Determine the [x, y] coordinate at the center of the cell enclosing the given text.  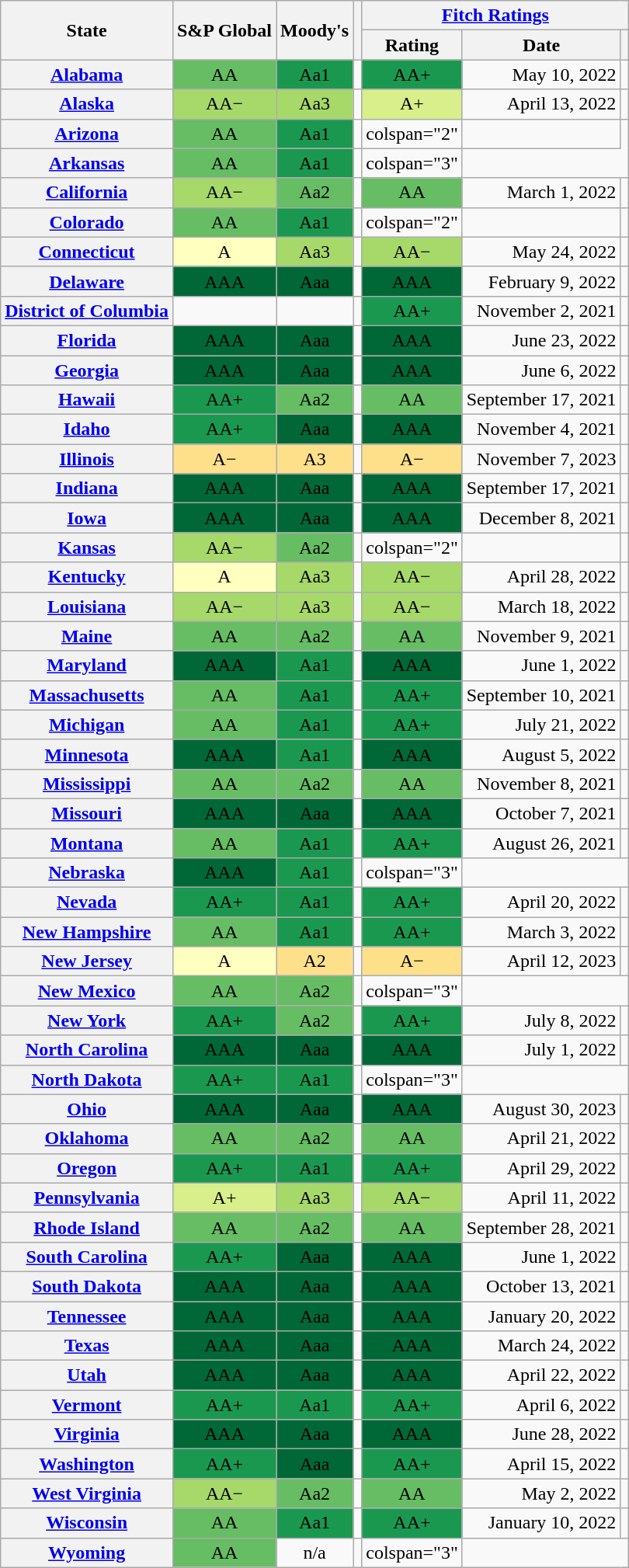
October 7, 2021 [541, 813]
April 22, 2022 [541, 1375]
Massachusetts [87, 695]
Rating [412, 45]
November 4, 2021 [541, 429]
Texas [87, 1346]
July 1, 2022 [541, 1050]
December 8, 2021 [541, 518]
Moody's [315, 30]
A3 [315, 459]
Kentucky [87, 577]
Minnesota [87, 754]
Oregon [87, 1168]
April 12, 2023 [541, 961]
October 13, 2021 [541, 1286]
Utah [87, 1375]
Alabama [87, 75]
May 10, 2022 [541, 75]
Connecticut [87, 252]
September 10, 2021 [541, 695]
Fitch Ratings [495, 16]
Mississippi [87, 784]
November 9, 2021 [541, 636]
Kansas [87, 548]
January 20, 2022 [541, 1316]
California [87, 193]
North Dakota [87, 1080]
April 21, 2022 [541, 1139]
April 20, 2022 [541, 902]
Louisiana [87, 607]
August 26, 2021 [541, 843]
Nevada [87, 902]
Indiana [87, 488]
Iowa [87, 518]
March 3, 2022 [541, 932]
West Virginia [87, 1493]
Virginia [87, 1434]
May 2, 2022 [541, 1493]
April 28, 2022 [541, 577]
n/a [315, 1552]
March 18, 2022 [541, 607]
Pennsylvania [87, 1198]
Michigan [87, 725]
Delaware [87, 281]
January 10, 2022 [541, 1523]
Georgia [87, 370]
November 7, 2023 [541, 459]
Illinois [87, 459]
August 5, 2022 [541, 754]
Missouri [87, 813]
Ohio [87, 1109]
May 24, 2022 [541, 252]
New Hampshire [87, 932]
South Dakota [87, 1286]
September 28, 2021 [541, 1227]
Rhode Island [87, 1227]
Hawaii [87, 400]
April 29, 2022 [541, 1168]
July 8, 2022 [541, 1020]
March 1, 2022 [541, 193]
Wisconsin [87, 1523]
Vermont [87, 1405]
S&P Global [224, 30]
June 28, 2022 [541, 1434]
March 24, 2022 [541, 1346]
Alaska [87, 104]
April 13, 2022 [541, 104]
August 30, 2023 [541, 1109]
Arizona [87, 134]
District of Columbia [87, 311]
Washington [87, 1464]
November 8, 2021 [541, 784]
Nebraska [87, 873]
Montana [87, 843]
July 21, 2022 [541, 725]
Oklahoma [87, 1139]
New York [87, 1020]
State [87, 30]
Idaho [87, 429]
New Jersey [87, 961]
Date [541, 45]
April 11, 2022 [541, 1198]
Wyoming [87, 1552]
November 2, 2021 [541, 311]
Florida [87, 340]
June 23, 2022 [541, 340]
June 6, 2022 [541, 370]
April 15, 2022 [541, 1464]
April 6, 2022 [541, 1405]
New Mexico [87, 991]
Maine [87, 636]
Maryland [87, 666]
February 9, 2022 [541, 281]
Tennessee [87, 1316]
Colorado [87, 222]
A2 [315, 961]
Arkansas [87, 163]
South Carolina [87, 1257]
North Carolina [87, 1050]
